Return [x, y] of the center of cell containing provided text 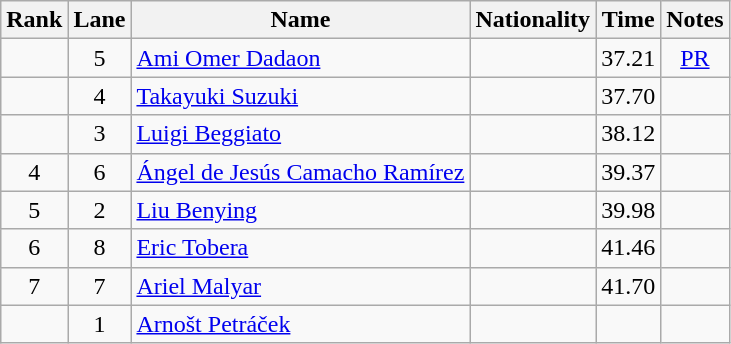
37.21 [628, 58]
PR [695, 58]
Eric Tobera [300, 248]
Ángel de Jesús Camacho Ramírez [300, 172]
Notes [695, 20]
41.46 [628, 248]
2 [100, 210]
Ariel Malyar [300, 286]
39.98 [628, 210]
Takayuki Suzuki [300, 96]
Liu Benying [300, 210]
Time [628, 20]
Lane [100, 20]
Luigi Beggiato [300, 134]
41.70 [628, 286]
Name [300, 20]
Nationality [533, 20]
Rank [34, 20]
Ami Omer Dadaon [300, 58]
Arnošt Petráček [300, 324]
8 [100, 248]
3 [100, 134]
37.70 [628, 96]
38.12 [628, 134]
1 [100, 324]
39.37 [628, 172]
